Return (x, y) of the center of cell containing provided text 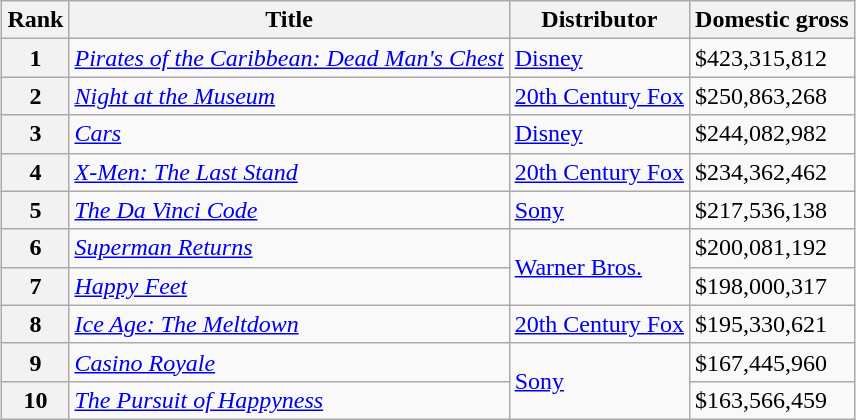
Superman Returns (289, 248)
4 (36, 172)
5 (36, 210)
Casino Royale (289, 362)
1 (36, 58)
The Pursuit of Happyness (289, 400)
Title (289, 20)
$423,315,812 (772, 58)
2 (36, 96)
X-Men: The Last Stand (289, 172)
6 (36, 248)
$195,330,621 (772, 324)
9 (36, 362)
$250,863,268 (772, 96)
Rank (36, 20)
$234,362,462 (772, 172)
Warner Bros. (599, 267)
$200,081,192 (772, 248)
$198,000,317 (772, 286)
Cars (289, 134)
10 (36, 400)
Happy Feet (289, 286)
The Da Vinci Code (289, 210)
Night at the Museum (289, 96)
7 (36, 286)
$244,082,982 (772, 134)
Ice Age: The Meltdown (289, 324)
$163,566,459 (772, 400)
$217,536,138 (772, 210)
$167,445,960 (772, 362)
3 (36, 134)
Domestic gross (772, 20)
Distributor (599, 20)
Pirates of the Caribbean: Dead Man's Chest (289, 58)
8 (36, 324)
